For the text-containing cell, return its midpoint in (X, Y) coordinate format. 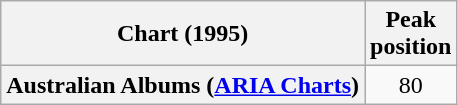
Peakposition (411, 34)
Australian Albums (ARIA Charts) (183, 85)
80 (411, 85)
Chart (1995) (183, 34)
